Find where the given text appears and provide that cell's center as (x, y) coordinate. 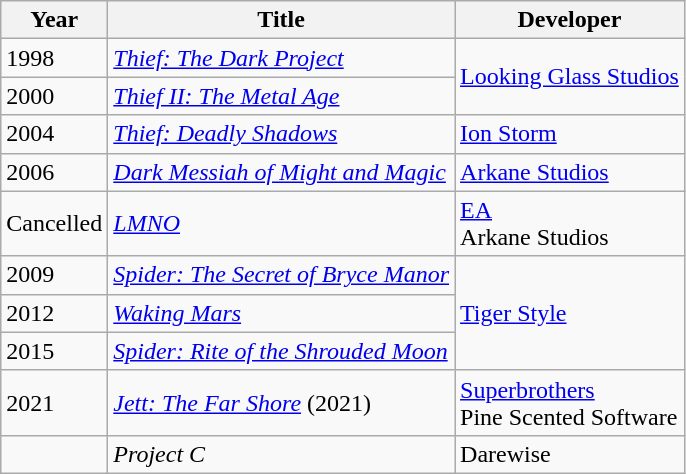
SuperbrothersPine Scented Software (570, 402)
2015 (54, 351)
Tiger Style (570, 313)
2012 (54, 313)
Waking Mars (282, 313)
Project C (282, 454)
Spider: The Secret of Bryce Manor (282, 275)
Developer (570, 20)
EAArkane Studios (570, 224)
Jett: The Far Shore (2021) (282, 402)
2006 (54, 172)
2021 (54, 402)
1998 (54, 58)
Title (282, 20)
Thief: The Dark Project (282, 58)
Dark Messiah of Might and Magic (282, 172)
Cancelled (54, 224)
Year (54, 20)
Looking Glass Studios (570, 77)
2004 (54, 134)
Darewise (570, 454)
Thief II: The Metal Age (282, 96)
Ion Storm (570, 134)
Thief: Deadly Shadows (282, 134)
Spider: Rite of the Shrouded Moon (282, 351)
Arkane Studios (570, 172)
2009 (54, 275)
2000 (54, 96)
LMNO (282, 224)
